Output the (X, Y) coordinate of the center of the cell containing the given text.  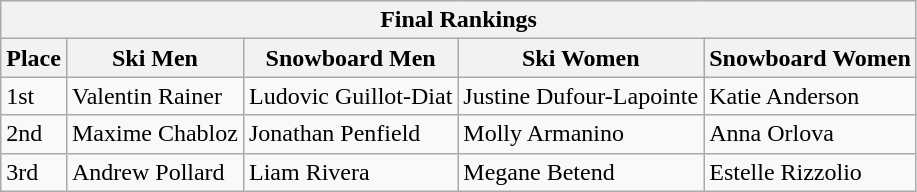
Molly Armanino (581, 134)
Andrew Pollard (154, 172)
Jonathan Penfield (350, 134)
Estelle Rizzolio (810, 172)
Valentin Rainer (154, 96)
2nd (34, 134)
Place (34, 58)
1st (34, 96)
3rd (34, 172)
Anna Orlova (810, 134)
Ski Women (581, 58)
Ski Men (154, 58)
Megane Betend (581, 172)
Justine Dufour-Lapointe (581, 96)
Maxime Chabloz (154, 134)
Snowboard Women (810, 58)
Liam Rivera (350, 172)
Snowboard Men (350, 58)
Katie Anderson (810, 96)
Ludovic Guillot-Diat (350, 96)
Final Rankings (459, 20)
